For the text-containing cell, return its midpoint in (X, Y) coordinate format. 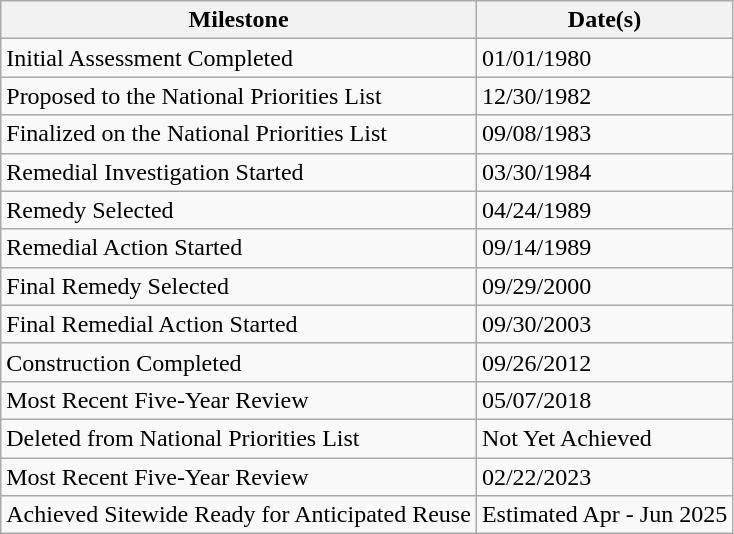
09/26/2012 (604, 362)
05/07/2018 (604, 400)
12/30/1982 (604, 96)
Milestone (239, 20)
Achieved Sitewide Ready for Anticipated Reuse (239, 515)
09/30/2003 (604, 324)
Estimated Apr - Jun 2025 (604, 515)
09/08/1983 (604, 134)
Final Remedy Selected (239, 286)
Deleted from National Priorities List (239, 438)
Finalized on the National Priorities List (239, 134)
Initial Assessment Completed (239, 58)
Proposed to the National Priorities List (239, 96)
01/01/1980 (604, 58)
02/22/2023 (604, 477)
Remedial Investigation Started (239, 172)
Date(s) (604, 20)
Remedy Selected (239, 210)
Construction Completed (239, 362)
09/29/2000 (604, 286)
03/30/1984 (604, 172)
Final Remedial Action Started (239, 324)
04/24/1989 (604, 210)
Remedial Action Started (239, 248)
Not Yet Achieved (604, 438)
09/14/1989 (604, 248)
